Output the [x, y] coordinate of the center of the cell containing the given text.  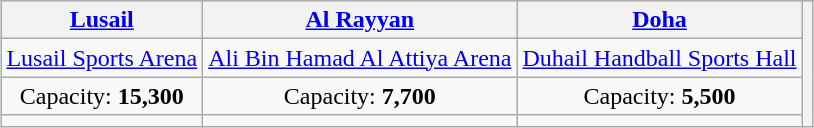
Capacity: 5,500 [660, 96]
Doha [660, 20]
Capacity: 7,700 [360, 96]
Capacity: 15,300 [102, 96]
Duhail Handball Sports Hall [660, 58]
Al Rayyan [360, 20]
Lusail [102, 20]
Lusail Sports Arena [102, 58]
Ali Bin Hamad Al Attiya Arena [360, 58]
